For the text-containing cell, return its midpoint in (X, Y) coordinate format. 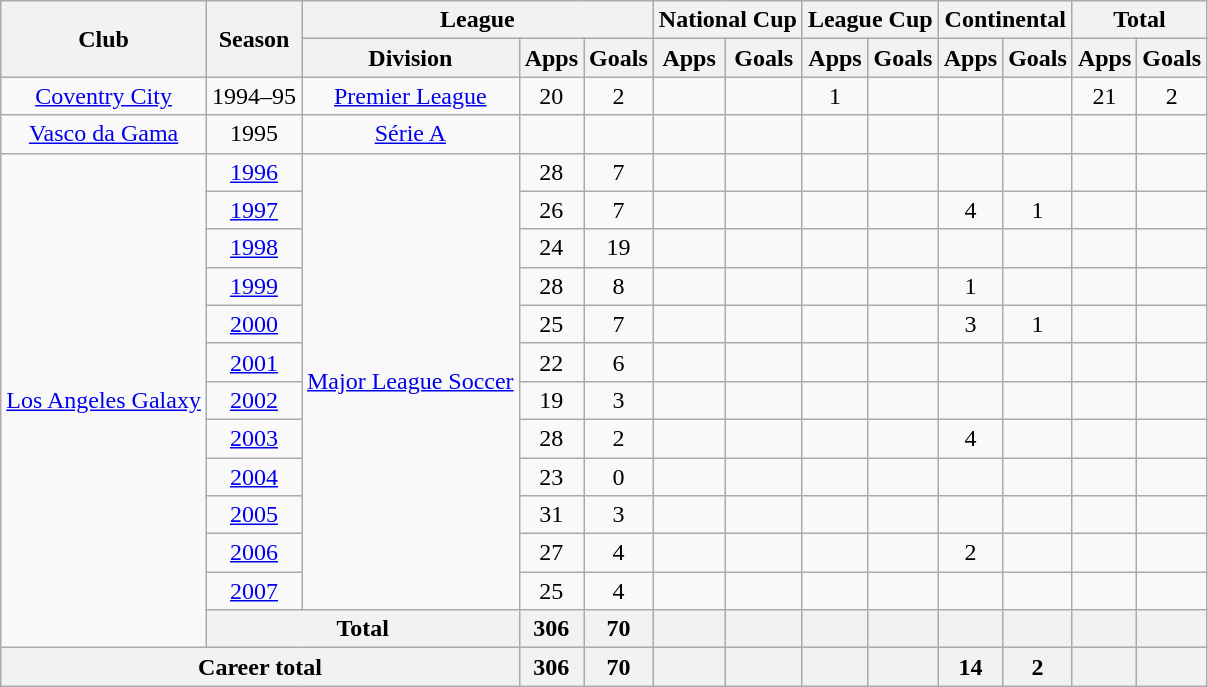
24 (551, 248)
22 (551, 362)
1999 (254, 286)
1996 (254, 172)
Season (254, 39)
League (478, 20)
2002 (254, 400)
1998 (254, 248)
2001 (254, 362)
League Cup (870, 20)
Coventry City (104, 96)
0 (619, 477)
21 (1104, 96)
2005 (254, 515)
Major League Soccer (411, 382)
2007 (254, 591)
14 (970, 667)
20 (551, 96)
27 (551, 553)
Career total (260, 667)
8 (619, 286)
2004 (254, 477)
Division (411, 58)
31 (551, 515)
1995 (254, 134)
Los Angeles Galaxy (104, 400)
1994–95 (254, 96)
2003 (254, 438)
26 (551, 210)
Continental (1005, 20)
1997 (254, 210)
National Cup (728, 20)
23 (551, 477)
Vasco da Gama (104, 134)
Club (104, 39)
2000 (254, 324)
6 (619, 362)
2006 (254, 553)
Série A (411, 134)
Premier League (411, 96)
